Output the (x, y) coordinate of the center of the cell containing the given text.  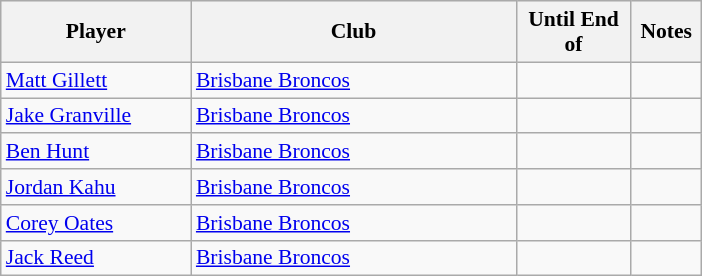
Player (96, 32)
Notes (666, 32)
Jack Reed (96, 258)
Until End of (574, 32)
Corey Oates (96, 223)
Ben Hunt (96, 152)
Jordan Kahu (96, 187)
Club (354, 32)
Matt Gillett (96, 80)
Jake Granville (96, 116)
